Return [X, Y] of the center of cell containing provided text 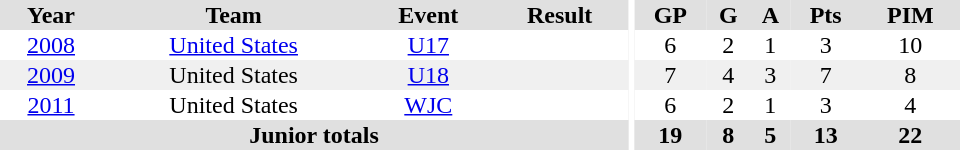
U17 [428, 45]
Year [51, 15]
2009 [51, 75]
GP [670, 15]
Result [560, 15]
A [770, 15]
G [728, 15]
2011 [51, 105]
10 [910, 45]
Event [428, 15]
5 [770, 135]
Team [234, 15]
WJC [428, 105]
PIM [910, 15]
19 [670, 135]
Pts [826, 15]
Junior totals [314, 135]
2008 [51, 45]
U18 [428, 75]
22 [910, 135]
13 [826, 135]
